Identify which cell holds the provided text, then report its [x, y] central coordinate. 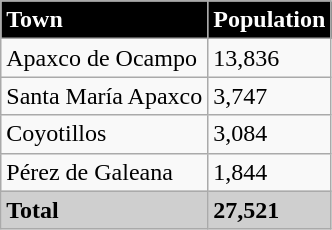
Coyotillos [104, 134]
Population [270, 20]
27,521 [270, 210]
Apaxco de Ocampo [104, 58]
3,747 [270, 96]
3,084 [270, 134]
13,836 [270, 58]
1,844 [270, 172]
Pérez de Galeana [104, 172]
Town [104, 20]
Total [104, 210]
Santa María Apaxco [104, 96]
